Extract the (X, Y) coordinate from the center of the cell holding the provided text.  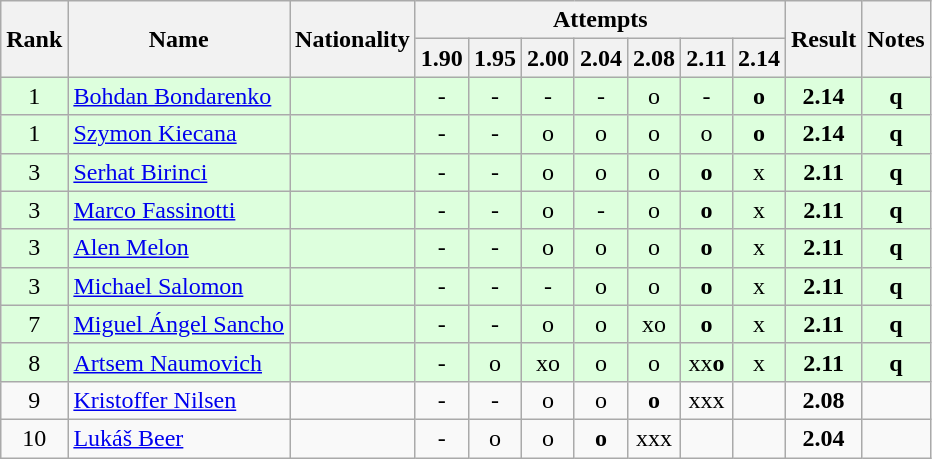
Rank (34, 39)
2.00 (548, 58)
Attempts (600, 20)
Marco Fassinotti (179, 210)
Kristoffer Nilsen (179, 400)
1.90 (442, 58)
Serhat Birinci (179, 172)
Artsem Naumovich (179, 362)
Alen Melon (179, 248)
Bohdan Bondarenko (179, 96)
Lukáš Beer (179, 438)
1.95 (494, 58)
8 (34, 362)
Name (179, 39)
xxo (707, 362)
Szymon Kiecana (179, 134)
Notes (896, 39)
9 (34, 400)
Miguel Ángel Sancho (179, 324)
Result (823, 39)
10 (34, 438)
Michael Salomon (179, 286)
7 (34, 324)
Nationality (353, 39)
